Provide the (x, y) coordinate of the cell's center where the given text is located.  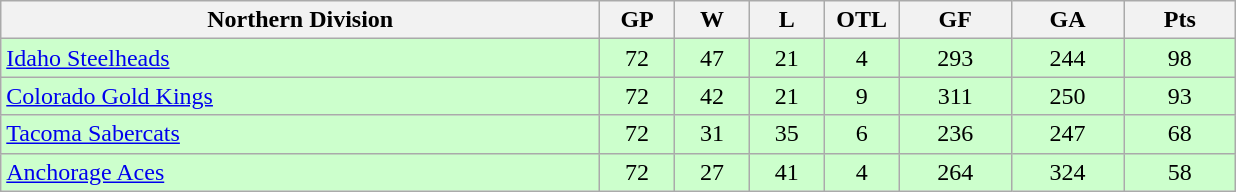
L (786, 20)
31 (712, 134)
58 (1180, 172)
9 (862, 96)
35 (786, 134)
6 (862, 134)
293 (955, 58)
Colorado Gold Kings (300, 96)
GA (1067, 20)
236 (955, 134)
GF (955, 20)
GP (638, 20)
93 (1180, 96)
Anchorage Aces (300, 172)
311 (955, 96)
68 (1180, 134)
27 (712, 172)
247 (1067, 134)
OTL (862, 20)
41 (786, 172)
47 (712, 58)
W (712, 20)
324 (1067, 172)
250 (1067, 96)
98 (1180, 58)
244 (1067, 58)
Northern Division (300, 20)
264 (955, 172)
Tacoma Sabercats (300, 134)
42 (712, 96)
Idaho Steelheads (300, 58)
Pts (1180, 20)
